Pinpoint the cell where the given text exists, returning its [X, Y] midpoint coordinate. 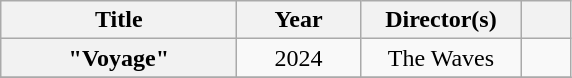
"Voyage" [119, 58]
Year [299, 20]
The Waves [440, 58]
2024 [299, 58]
Director(s) [440, 20]
Title [119, 20]
